Pinpoint the cell where the given text exists, returning its [X, Y] midpoint coordinate. 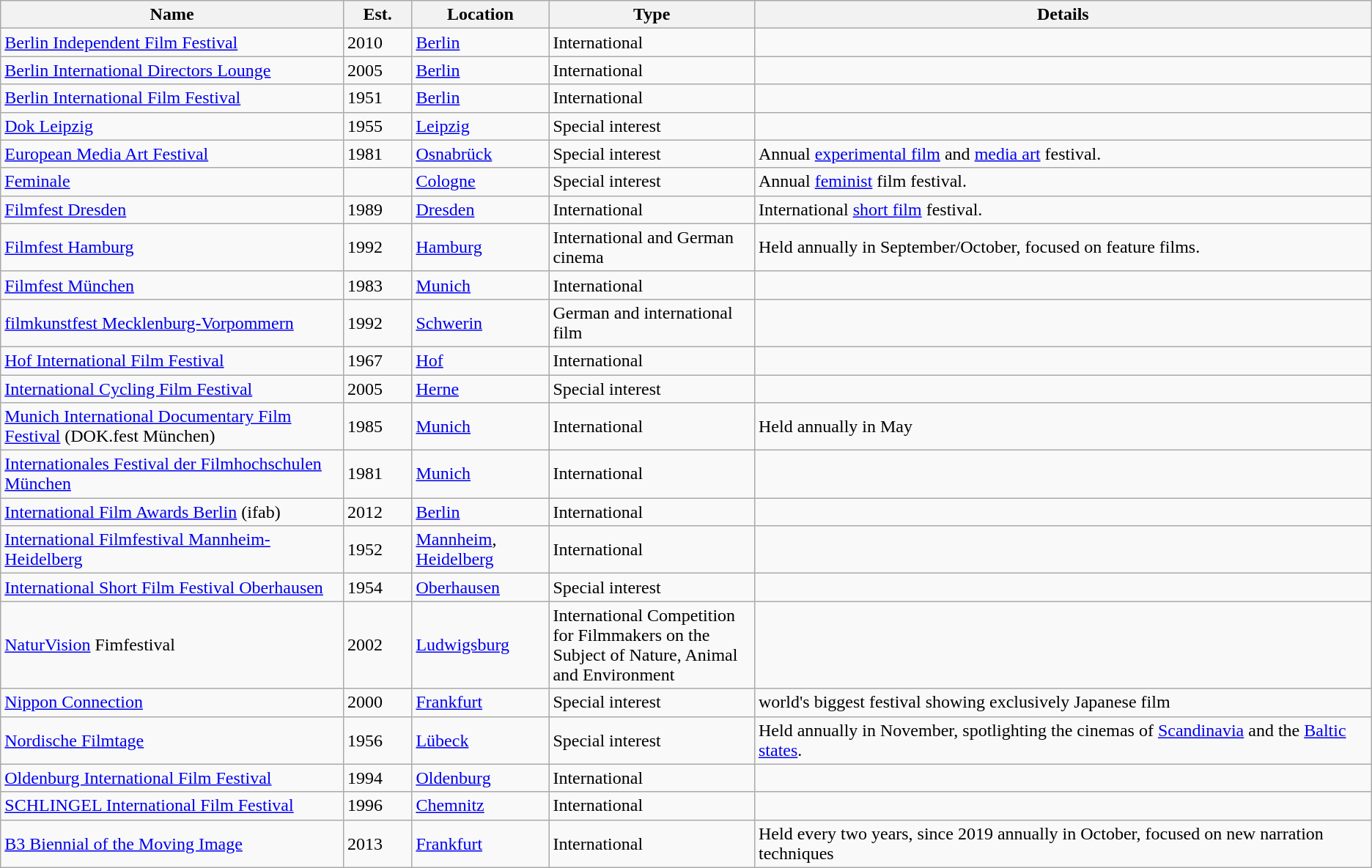
Mannheim, Heidelberg [481, 549]
1989 [377, 209]
Oberhausen [481, 587]
B3 Biennial of the Moving Image [172, 844]
2000 [377, 702]
Berlin International Film Festival [172, 98]
Annual experimental film and media art festival. [1063, 154]
Nordische Filmtage [172, 740]
International short film festival. [1063, 209]
Dresden [481, 209]
Schwerin [481, 322]
2013 [377, 844]
Lübeck [481, 740]
Est. [377, 15]
Hof International Film Festival [172, 360]
International and German cinema [652, 248]
Held annually in September/October, focused on feature films. [1063, 248]
1996 [377, 806]
1956 [377, 740]
Details [1063, 15]
Held every two years, since 2019 annually in October, focused on new narration techniques [1063, 844]
1985 [377, 426]
Oldenburg [481, 778]
1983 [377, 285]
Feminale [172, 182]
Held annually in November, spotlighting the cinemas of Scandinavia and the Baltic states. [1063, 740]
Ludwigsburg [481, 645]
Berlin Independent Film Festival [172, 42]
International Competition for Filmmakers on the Subject of Nature, Animal and Environment [652, 645]
1967 [377, 360]
German and international film [652, 322]
Held annually in May [1063, 426]
International Short Film Festival Oberhausen [172, 587]
International Film Awards Berlin (ifab) [172, 512]
Hamburg [481, 248]
Berlin International Directors Lounge [172, 70]
Oldenburg International Film Festival [172, 778]
1955 [377, 126]
filmkunstfest Mecklenburg-Vorpommern [172, 322]
1952 [377, 549]
Internationales Festival der Filmhochschulen München [172, 475]
Dok Leipzig [172, 126]
SCHLINGEL International Film Festival [172, 806]
International Cycling Film Festival [172, 389]
Leipzig [481, 126]
2012 [377, 512]
Chemnitz [481, 806]
2010 [377, 42]
European Media Art Festival [172, 154]
Munich International Documentary Film Festival (DOK.fest München) [172, 426]
Type [652, 15]
Filmfest München [172, 285]
International Filmfestival Mannheim-Heidelberg [172, 549]
Annual feminist film festival. [1063, 182]
Nippon Connection [172, 702]
2002 [377, 645]
Filmfest Dresden [172, 209]
1994 [377, 778]
Location [481, 15]
Osnabrück [481, 154]
1954 [377, 587]
Hof [481, 360]
Name [172, 15]
Herne [481, 389]
Filmfest Hamburg [172, 248]
Cologne [481, 182]
world's biggest festival showing exclusively Japanese film [1063, 702]
NaturVision Fimfestival [172, 645]
1951 [377, 98]
